Extract the (X, Y) coordinate from the center of the cell holding the provided text.  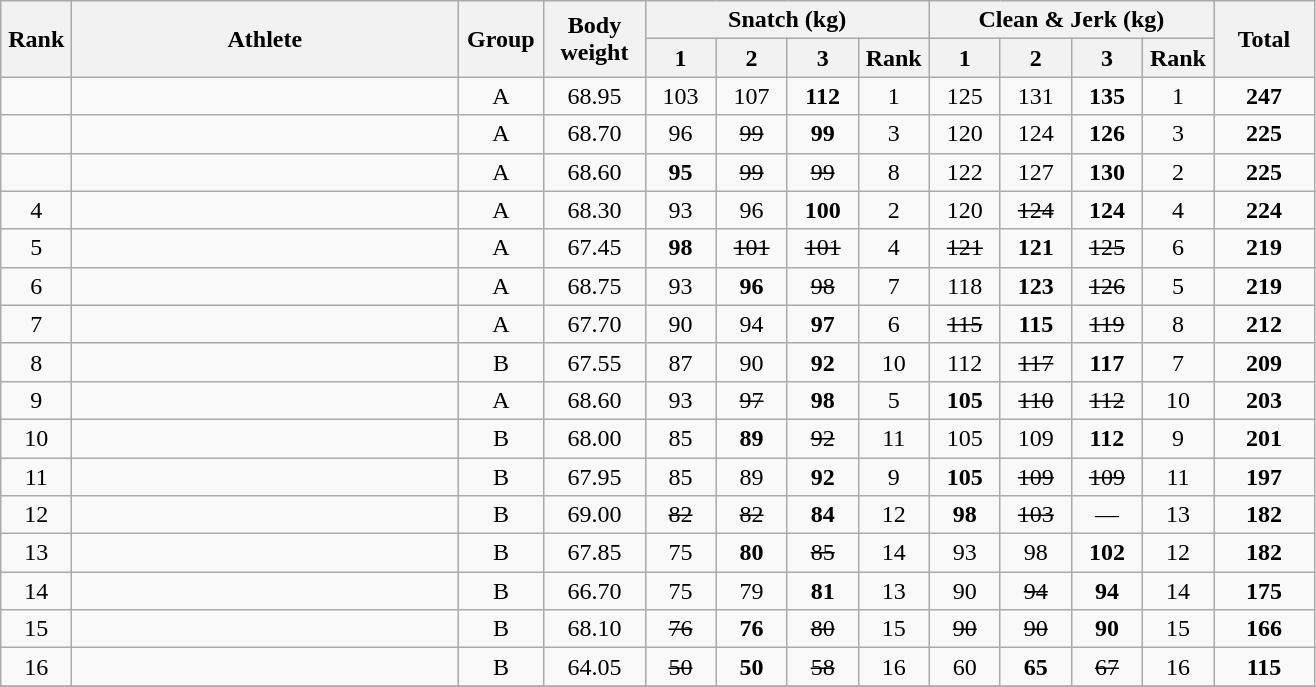
67.45 (594, 248)
130 (1106, 172)
197 (1264, 477)
209 (1264, 362)
Total (1264, 39)
131 (1036, 96)
87 (680, 362)
67.70 (594, 324)
81 (822, 591)
66.70 (594, 591)
67 (1106, 667)
84 (822, 515)
67.55 (594, 362)
58 (822, 667)
175 (1264, 591)
127 (1036, 172)
119 (1106, 324)
95 (680, 172)
68.00 (594, 438)
107 (752, 96)
166 (1264, 629)
68.30 (594, 210)
Body weight (594, 39)
79 (752, 591)
65 (1036, 667)
Group (501, 39)
100 (822, 210)
110 (1036, 400)
102 (1106, 553)
Athlete (265, 39)
201 (1264, 438)
60 (964, 667)
67.85 (594, 553)
67.95 (594, 477)
69.00 (594, 515)
68.70 (594, 134)
68.75 (594, 286)
— (1106, 515)
64.05 (594, 667)
Clean & Jerk (kg) (1071, 20)
203 (1264, 400)
247 (1264, 96)
68.10 (594, 629)
123 (1036, 286)
212 (1264, 324)
Snatch (kg) (787, 20)
135 (1106, 96)
122 (964, 172)
224 (1264, 210)
118 (964, 286)
68.95 (594, 96)
